Return the [X, Y] coordinate for the center point of the cell that contains the specified text.  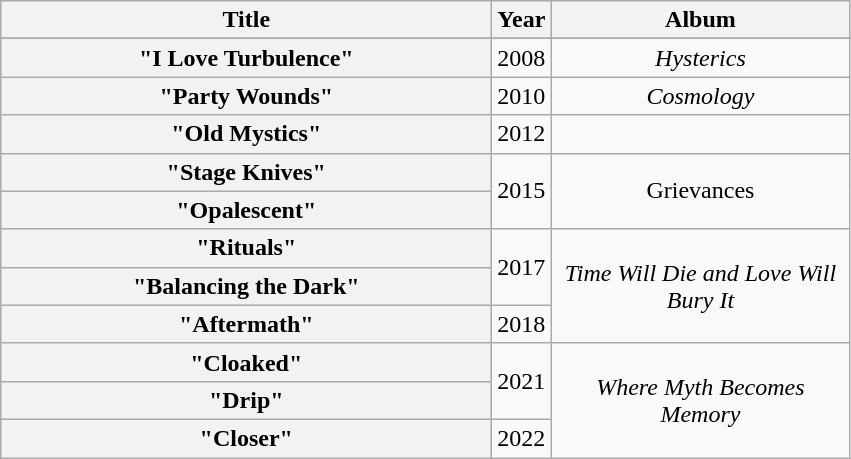
"Old Mystics" [246, 134]
2010 [522, 96]
"Closer" [246, 438]
"Opalescent" [246, 210]
"Balancing the Dark" [246, 286]
Where Myth Becomes Memory [700, 400]
Title [246, 20]
Time Will Die and Love Will Bury It [700, 286]
"Stage Knives" [246, 172]
Cosmology [700, 96]
2015 [522, 191]
"Cloaked" [246, 362]
"Rituals" [246, 248]
"Party Wounds" [246, 96]
Album [700, 20]
2022 [522, 438]
Grievances [700, 191]
"Drip" [246, 400]
2018 [522, 324]
2017 [522, 267]
2012 [522, 134]
"Aftermath" [246, 324]
2021 [522, 381]
"I Love Turbulence" [246, 58]
2008 [522, 58]
Year [522, 20]
Hysterics [700, 58]
